Output the [X, Y] coordinate of the center of the cell containing the given text.  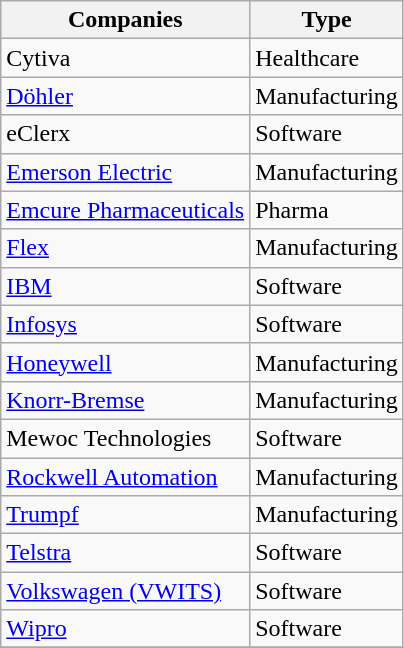
Cytiva [126, 58]
Döhler [126, 96]
Pharma [327, 210]
Volkswagen (VWITS) [126, 591]
Honeywell [126, 362]
Wipro [126, 629]
Emerson Electric [126, 172]
Mewoc Technologies [126, 438]
Telstra [126, 553]
Flex [126, 248]
Healthcare [327, 58]
IBM [126, 286]
Rockwell Automation [126, 477]
Companies [126, 20]
eClerx [126, 134]
Type [327, 20]
Trumpf [126, 515]
Knorr-Bremse [126, 400]
Emcure Pharmaceuticals [126, 210]
Infosys [126, 324]
